Identify which cell holds the provided text, then report its (x, y) central coordinate. 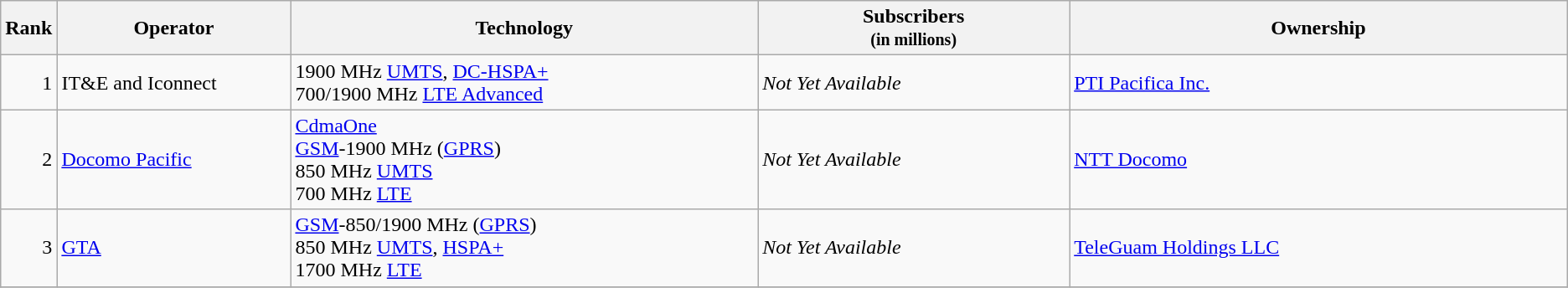
PTI Pacifica Inc. (1318, 82)
Rank (28, 28)
1 (28, 82)
GSM-850/1900 MHz (GPRS)850 MHz UMTS, HSPA+1700 MHz LTE (524, 248)
Docomo Pacific (174, 159)
3 (28, 248)
1900 MHz UMTS, DC-HSPA+700/1900 MHz LTE Advanced (524, 82)
Technology (524, 28)
TeleGuam Holdings LLC (1318, 248)
GTA (174, 248)
Operator (174, 28)
NTT Docomo (1318, 159)
IT&E and Iconnect (174, 82)
Subscribers(in millions) (914, 28)
Ownership (1318, 28)
CdmaOne GSM-1900 MHz (GPRS)850 MHz UMTS700 MHz LTE (524, 159)
2 (28, 159)
